Return the [x, y] coordinate for the center point of the cell that contains the specified text.  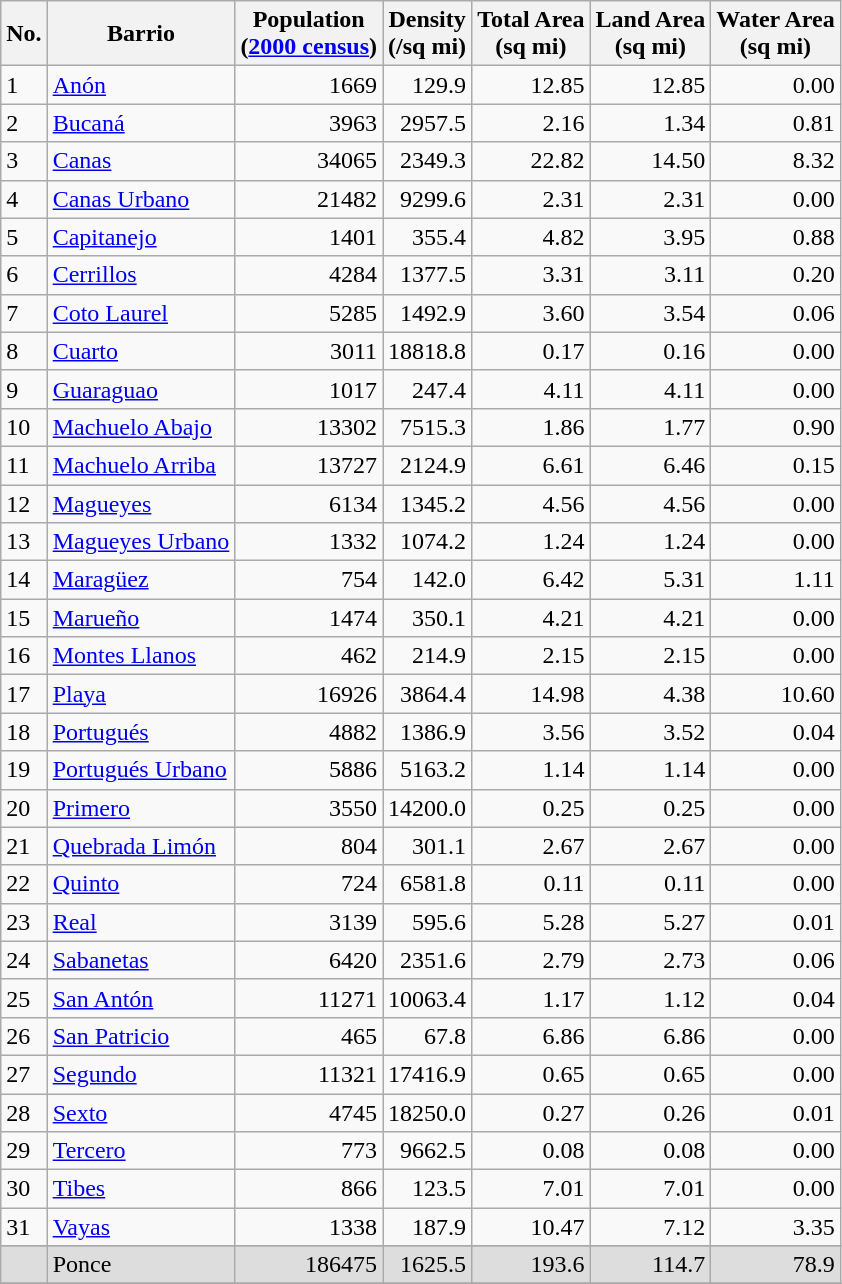
5285 [309, 313]
Water Area(sq mi) [776, 34]
12 [24, 503]
6.46 [650, 465]
Population(2000 census) [309, 34]
30 [24, 1189]
6 [24, 275]
193.6 [531, 1265]
No. [24, 34]
34065 [309, 161]
6420 [309, 960]
3.35 [776, 1227]
Sabanetas [141, 960]
214.9 [428, 656]
Magueyes [141, 503]
0.81 [776, 123]
1074.2 [428, 542]
Playa [141, 694]
13727 [309, 465]
5.28 [531, 922]
1377.5 [428, 275]
0.15 [776, 465]
5.31 [650, 580]
9662.5 [428, 1151]
1.12 [650, 998]
0.88 [776, 237]
Density(/sq mi) [428, 34]
2.79 [531, 960]
3.11 [650, 275]
Ponce [141, 1265]
186475 [309, 1265]
67.8 [428, 1036]
Montes Llanos [141, 656]
4882 [309, 732]
Bucaná [141, 123]
18 [24, 732]
13302 [309, 427]
Maragüez [141, 580]
1.11 [776, 580]
1.77 [650, 427]
724 [309, 884]
3963 [309, 123]
Capitanejo [141, 237]
9299.6 [428, 199]
0.20 [776, 275]
4745 [309, 1113]
3.60 [531, 313]
3.95 [650, 237]
0.17 [531, 351]
21482 [309, 199]
21 [24, 846]
0.26 [650, 1113]
Vayas [141, 1227]
7515.3 [428, 427]
78.9 [776, 1265]
Barrio [141, 34]
3864.4 [428, 694]
247.4 [428, 389]
350.1 [428, 618]
Quebrada Limón [141, 846]
29 [24, 1151]
9 [24, 389]
1.86 [531, 427]
25 [24, 998]
16926 [309, 694]
14.98 [531, 694]
11271 [309, 998]
Sexto [141, 1113]
31 [24, 1227]
10063.4 [428, 998]
16 [24, 656]
465 [309, 1036]
2 [24, 123]
24 [24, 960]
18818.8 [428, 351]
San Antón [141, 998]
28 [24, 1113]
Segundo [141, 1074]
26 [24, 1036]
123.5 [428, 1189]
Land Area(sq mi) [650, 34]
0.90 [776, 427]
Coto Laurel [141, 313]
5886 [309, 770]
13 [24, 542]
Cerrillos [141, 275]
2351.6 [428, 960]
Cuarto [141, 351]
6581.8 [428, 884]
754 [309, 580]
595.6 [428, 922]
1017 [309, 389]
3139 [309, 922]
129.9 [428, 85]
11321 [309, 1074]
Real [141, 922]
Marueño [141, 618]
San Patricio [141, 1036]
1 [24, 85]
3.54 [650, 313]
15 [24, 618]
22 [24, 884]
Primero [141, 808]
3.31 [531, 275]
Guaraguao [141, 389]
14 [24, 580]
187.9 [428, 1227]
17416.9 [428, 1074]
5163.2 [428, 770]
6.61 [531, 465]
Portugués Urbano [141, 770]
17 [24, 694]
114.7 [650, 1265]
Anón [141, 85]
2.73 [650, 960]
27 [24, 1074]
462 [309, 656]
1338 [309, 1227]
Canas Urbano [141, 199]
3011 [309, 351]
4 [24, 199]
7 [24, 313]
0.27 [531, 1113]
11 [24, 465]
22.82 [531, 161]
2.16 [531, 123]
19 [24, 770]
1.17 [531, 998]
6134 [309, 503]
6.42 [531, 580]
5.27 [650, 922]
804 [309, 846]
1492.9 [428, 313]
4.82 [531, 237]
10.47 [531, 1227]
1332 [309, 542]
4284 [309, 275]
2349.3 [428, 161]
3.52 [650, 732]
Quinto [141, 884]
8 [24, 351]
14200.0 [428, 808]
1474 [309, 618]
3 [24, 161]
18250.0 [428, 1113]
1625.5 [428, 1265]
Tercero [141, 1151]
1669 [309, 85]
301.1 [428, 846]
1401 [309, 237]
10 [24, 427]
3.56 [531, 732]
7.12 [650, 1227]
355.4 [428, 237]
Magueyes Urbano [141, 542]
5 [24, 237]
1386.9 [428, 732]
3550 [309, 808]
866 [309, 1189]
0.16 [650, 351]
Machuelo Arriba [141, 465]
773 [309, 1151]
Total Area(sq mi) [531, 34]
23 [24, 922]
Portugués [141, 732]
Canas [141, 161]
Machuelo Abajo [141, 427]
20 [24, 808]
14.50 [650, 161]
10.60 [776, 694]
1.34 [650, 123]
2957.5 [428, 123]
1345.2 [428, 503]
2124.9 [428, 465]
4.38 [650, 694]
Tibes [141, 1189]
142.0 [428, 580]
8.32 [776, 161]
